Provide the [X, Y] coordinate of the cell's center where the given text is located.  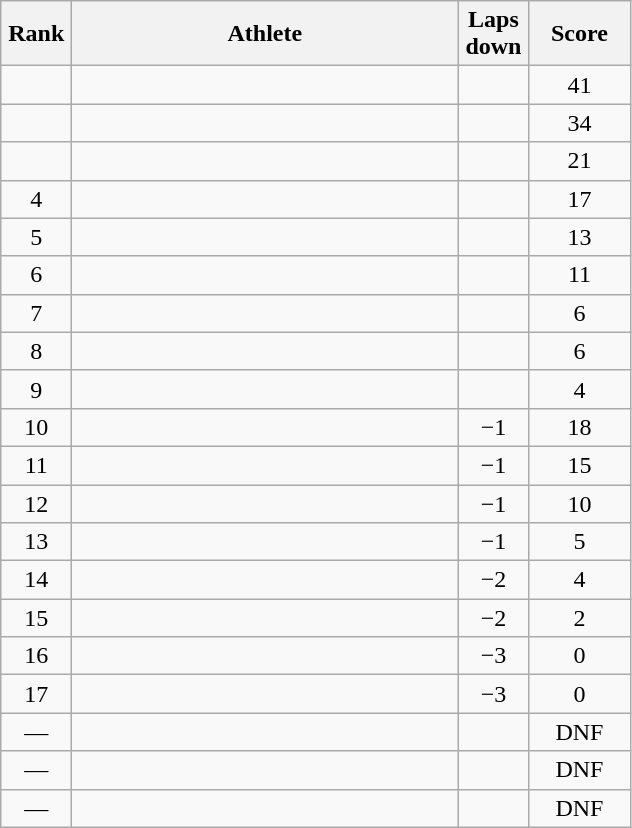
14 [36, 580]
21 [580, 161]
Rank [36, 34]
18 [580, 427]
Laps down [494, 34]
41 [580, 85]
Score [580, 34]
12 [36, 503]
34 [580, 123]
16 [36, 656]
Athlete [265, 34]
9 [36, 389]
8 [36, 351]
7 [36, 313]
2 [580, 618]
